Identify which cell holds the provided text, then report its (X, Y) central coordinate. 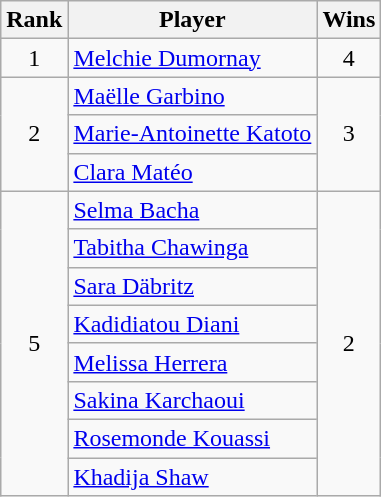
Kadidiatou Diani (192, 324)
Sara Däbritz (192, 286)
Tabitha Chawinga (192, 248)
Khadija Shaw (192, 477)
5 (34, 343)
Rank (34, 20)
Melchie Dumornay (192, 58)
Melissa Herrera (192, 362)
Wins (349, 20)
Maëlle Garbino (192, 96)
Player (192, 20)
Rosemonde Kouassi (192, 438)
Sakina Karchaoui (192, 400)
4 (349, 58)
Clara Matéo (192, 172)
Selma Bacha (192, 210)
3 (349, 134)
Marie-Antoinette Katoto (192, 134)
1 (34, 58)
